For the text-containing cell, return its midpoint in (X, Y) coordinate format. 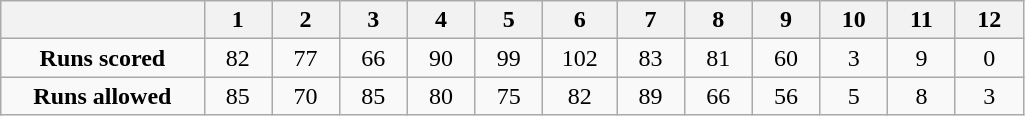
90 (441, 58)
Runs allowed (102, 96)
81 (718, 58)
80 (441, 96)
99 (509, 58)
77 (306, 58)
102 (580, 58)
70 (306, 96)
10 (854, 20)
Runs scored (102, 58)
89 (651, 96)
2 (306, 20)
4 (441, 20)
1 (238, 20)
12 (989, 20)
83 (651, 58)
56 (786, 96)
7 (651, 20)
6 (580, 20)
0 (989, 58)
11 (922, 20)
75 (509, 96)
60 (786, 58)
